Search for the cell housing the specified text and yield its [x, y] center coordinate. 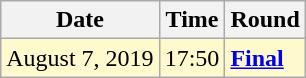
Final [265, 58]
Date [80, 20]
Time [192, 20]
17:50 [192, 58]
August 7, 2019 [80, 58]
Round [265, 20]
